Provide the (x, y) coordinate of the cell's center where the given text is located.  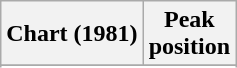
Peakposition (189, 34)
Chart (1981) (72, 34)
